Return (X, Y) of the center of cell containing provided text 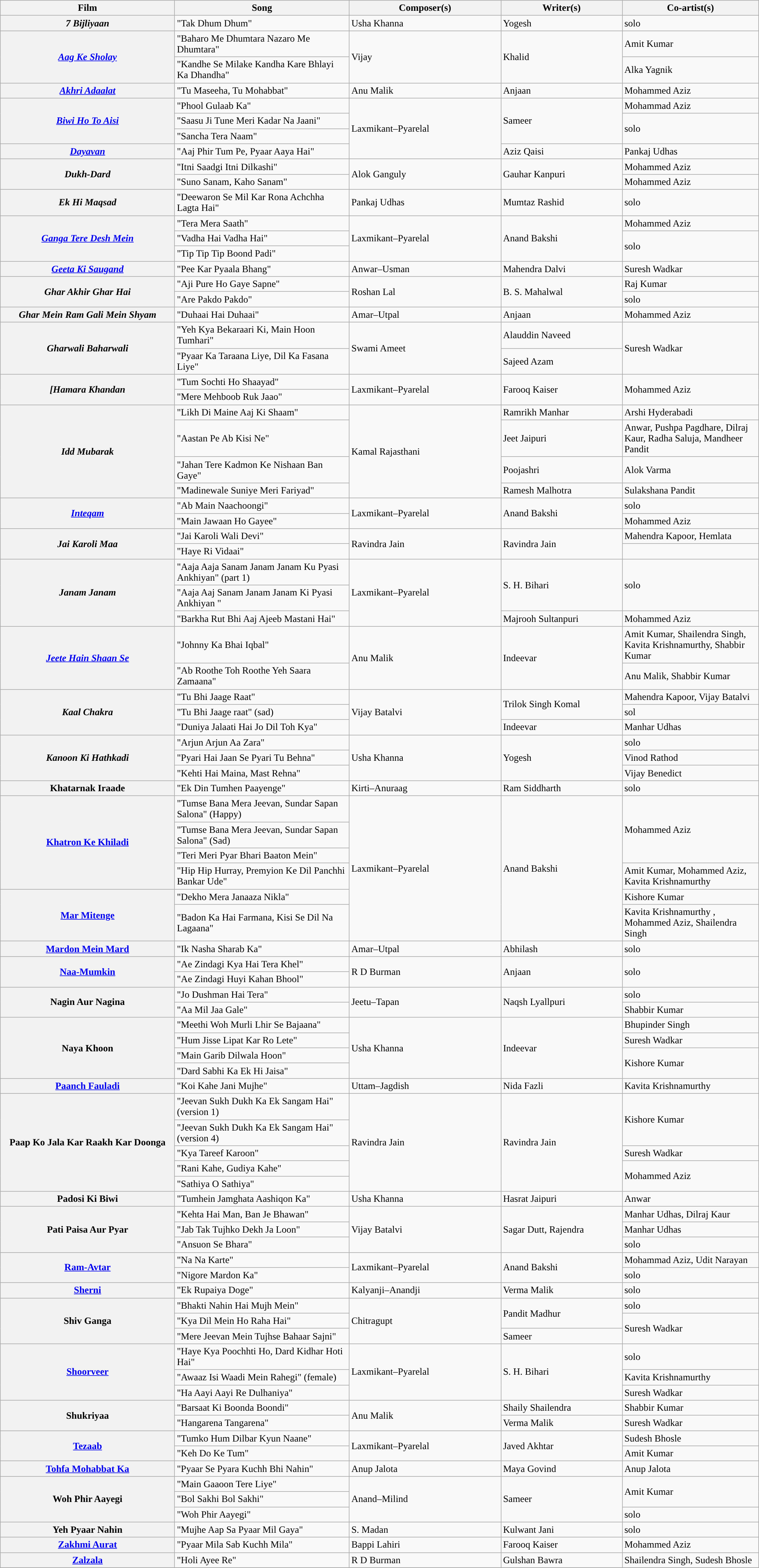
Chitragupt (425, 1321)
Anwar, Pushpa Pagdhare, Dilraj Kaur, Radha Saluja, Mandheer Pandit (690, 438)
Dukh-Dard (88, 174)
"Main Jawaan Ho Gayee" (262, 521)
"Barsaat Ki Boonda Boondi" (262, 1408)
"Tip Tip Tip Boond Padi" (262, 254)
"Likh Di Maine Aaj Ki Shaam" (262, 412)
Dayavan (88, 151)
Jeete Hain Shaan Se (88, 658)
Sudesh Bhosle (690, 1438)
"Jeevan Sukh Dukh Ka Ek Sangam Hai" (version 4) (262, 1133)
Gauhar Kanpuri (561, 174)
"Kandhe Se Milake Kandha Kare Bhlayi Ka Dhandha" (262, 70)
S. Madan (425, 1530)
Arshi Hyderabadi (690, 412)
Mohammad Aziz (690, 106)
Padosi Ki Biwi (88, 1199)
Song (262, 8)
Majrooh Sultanpuri (561, 619)
"Kya Tareef Karoon" (262, 1153)
"Tumse Bana Mera Jeevan, Sundar Sapan Salona" (Happy) (262, 808)
Ghar Akhir Ghar Hai (88, 292)
Naqsh Lyallpuri (561, 1002)
Composer(s) (425, 8)
Manhar Udhas, Dilraj Kaur (690, 1214)
"Tumse Bana Mera Jeevan, Sundar Sapan Salona" (Sad) (262, 835)
"Tu Bhi Jaage raat" (sad) (262, 712)
"Jeevan Sukh Dukh Ka Ek Sangam Hai" (version 1) (262, 1106)
"Madinewale Suniye Meri Fariyad" (262, 490)
Ramrikh Manhar (561, 412)
"Ab Roothe Toh Roothe Yeh Saara Zamaana" (262, 676)
"Hangarena Tangarena" (262, 1423)
"Tera Mera Saath" (262, 223)
Ghar Mein Ram Gali Mein Shyam (88, 315)
Ramesh Malhotra (561, 490)
"Nigore Mardon Ka" (262, 1275)
"Rani Kahe, Gudiya Kahe" (262, 1169)
Mahendra Dalvi (561, 269)
Alauddin Naveed (561, 335)
Kamal Rajasthani (425, 451)
Javed Akhtar (561, 1446)
"Aji Pure Ho Gaye Sapne" (262, 284)
Pati Paisa Aur Pyar (88, 1229)
Nagin Aur Nagina (88, 1002)
"Hip Hip Hurray, Premyion Ke Dil Panchhi Bankar Ude" (262, 876)
[Hamara Khandan (88, 389)
Co-artist(s) (690, 8)
Kulwant Jani (561, 1530)
B. S. Mahalwal (561, 292)
Aziz Qaisi (561, 151)
Abhilash (561, 949)
Roshan Lal (425, 292)
"Arjun Arjun Aa Zara" (262, 742)
"Keh Do Ke Tum" (262, 1454)
"Teri Meri Pyar Bhari Baaton Mein" (262, 856)
Jeet Jaipuri (561, 438)
"Na Na Karte" (262, 1260)
"Pyaar Mila Sab Kuchh Mila" (262, 1545)
"Badon Ka Hai Farmana, Kisi Se Dil Na Lagaana" (262, 923)
Mahendra Kapoor, Hemlata (690, 536)
Kaal Chakra (88, 712)
"Meethi Woh Murli Lhir Se Bajaana" (262, 1025)
Zalzala (88, 1560)
Mardon Mein Mard (88, 949)
7 Bijliyaan (88, 23)
"Saasu Ji Tune Meri Kadar Na Jaani" (262, 121)
"Holi Ayee Re" (262, 1560)
"Duniya Jalaati Hai Jo Dil Toh Kya" (262, 727)
Anu Malik, Shabbir Kumar (690, 676)
"Duhaai Hai Duhaai" (262, 315)
"Koi Kahe Jani Mujhe" (262, 1086)
"Phool Gulaab Ka" (262, 106)
Ram-Avtar (88, 1267)
"Kehta Hai Man, Ban Je Bhawan" (262, 1214)
Trilok Singh Komal (561, 704)
Nida Fazli (561, 1086)
Paap Ko Jala Kar Raakh Kar Doonga (88, 1142)
"Yeh Kya Bekaraari Ki, Main Hoon Tumhari" (262, 335)
Bhupinder Singh (690, 1025)
"Ha Aayi Aayi Re Dulhaniya" (262, 1392)
Shaily Shailendra (561, 1408)
"Johnny Ka Bhai Iqbal" (262, 645)
"Barkha Rut Bhi Aaj Ajeeb Mastani Hai" (262, 619)
Kavita Krishnamurthy , Mohammed Aziz, Shailendra Singh (690, 923)
Geeta Ki Saugand (88, 269)
"Tak Dhum Dhum" (262, 23)
Alok Ganguly (425, 174)
"Main Garib Dilwala Hoon" (262, 1055)
"Jo Dushman Hai Tera" (262, 995)
Vinod Rathod (690, 758)
"Kehti Hai Maina, Mast Rehna" (262, 773)
Anwar (690, 1199)
"Ik Nasha Sharab Ka" (262, 949)
"Haye Ri Vidaai" (262, 551)
Yeh Pyaar Nahin (88, 1530)
Alka Yagnik (690, 70)
Sulakshana Pandit (690, 490)
Naa-Mumkin (88, 972)
"Pyari Hai Jaan Se Pyari Tu Behna" (262, 758)
Swami Ameet (425, 348)
Shailendra Singh, Sudesh Bhosle (690, 1560)
"Ek Rupaiya Doge" (262, 1290)
"Baharo Me Dhumtara Nazaro Me Dhumtara" (262, 44)
"Awaaz Isi Waadi Mein Rahegi" (female) (262, 1377)
Ganga Tere Desh Mein (88, 238)
Jeetu–Tapan (425, 1002)
Pandit Madhur (561, 1313)
Mohammad Aziz, Udit Narayan (690, 1260)
"Jai Karoli Wali Devi" (262, 536)
"Mujhe Aap Sa Pyaar Mil Gaya" (262, 1530)
Kirti–Anuraag (425, 788)
"Tu Bhi Jaage Raat" (262, 697)
Sajeed Azam (561, 361)
Mumtaz Rashid (561, 203)
"Bol Sakhi Bol Sakhi" (262, 1499)
"Dard Sabhi Ka Ek Hi Jaisa" (262, 1071)
"Aa Mil Jaa Gale" (262, 1010)
Zakhmi Aurat (88, 1545)
Vijay Benedict (690, 773)
Vijay (425, 57)
Mar Mitenge (88, 915)
Naya Khoon (88, 1048)
Tohfa Mohabbat Ka (88, 1469)
"Tu Maseeha, Tu Mohabbat" (262, 90)
"Aaja Aaja Sanam Janam Janam Ku Pyasi Ankhiyan" (part 1) (262, 572)
Bappi Lahiri (425, 1545)
Anwar–Usman (425, 269)
"Hum Jisse Lipat Kar Ro Lete" (262, 1040)
"Main Gaaoon Tere Liye" (262, 1484)
Ram Siddharth (561, 788)
Janam Janam (88, 593)
"Ab Main Naachoongi" (262, 505)
"Tumko Hum Dilbar Kyun Naane" (262, 1438)
"Ae Zindagi Kya Hai Tera Khel" (262, 964)
"Vadha Hai Vadha Hai" (262, 239)
"Bhakti Nahin Hai Mujh Mein" (262, 1305)
"Aastan Pe Ab Kisi Ne" (262, 438)
Amit Kumar, Mohammed Aziz, Kavita Krishnamurthy (690, 876)
Khatron Ke Khiladi (88, 842)
Kanoon Ki Hathkadi (88, 758)
Sagar Dutt, Rajendra (561, 1229)
"Kya Dil Mein Ho Raha Hai" (262, 1321)
Writer(s) (561, 8)
"Are Pakdo Pakdo" (262, 299)
Gulshan Bawra (561, 1560)
Gharwali Baharwali (88, 348)
Kalyanji–Anandji (425, 1290)
"Pyaar Se Pyara Kuchh Bhi Nahin" (262, 1469)
"Itni Saadgi Itni Dilkashi" (262, 166)
"Jahan Tere Kadmon Ke Nishaan Ban Gaye" (262, 470)
"Mere Mehboob Ruk Jaao" (262, 397)
Jai Karoli Maa (88, 544)
"Aaj Phir Tum Pe, Pyaar Aaya Hai" (262, 151)
Biwi Ho To Aisi (88, 121)
Poojashri (561, 470)
Shoorveer (88, 1372)
Amit Kumar, Shailendra Singh, Kavita Krishnamurthy, Shabbir Kumar (690, 645)
"Tum Sochti Ho Shaayad" (262, 382)
"Haye Kya Poochhti Ho, Dard Kidhar Hoti Hai" (262, 1357)
Shiv Ganga (88, 1321)
Ek Hi Maqsad (88, 203)
Khalid (561, 57)
Film (88, 8)
Khatarnak Iraade (88, 788)
Maya Govind (561, 1469)
"Ek Din Tumhen Paayenge" (262, 788)
"Ae Zindagi Huyi Kahan Bhool" (262, 979)
"Dekho Mera Janaaza Nikla" (262, 897)
"Pee Kar Pyaala Bhang" (262, 269)
"Mere Jeevan Mein Tujhse Bahaar Sajni" (262, 1336)
Inteqam (88, 513)
Hasrat Jaipuri (561, 1199)
"Deewaron Se Mil Kar Rona Achchha Lagta Hai" (262, 203)
"Aaja Aaj Sanam Janam Janam Ki Pyasi Ankhiyan " (262, 598)
"Sathiya O Sathiya" (262, 1184)
Mahendra Kapoor, Vijay Batalvi (690, 697)
Uttam–Jagdish (425, 1086)
Paanch Fauladi (88, 1086)
"Tumhein Jamghata Aashiqon Ka" (262, 1199)
Raj Kumar (690, 284)
Akhri Adaalat (88, 90)
"Ansuon Se Bhara" (262, 1245)
sol (690, 712)
Woh Phir Aayegi (88, 1499)
Tezaab (88, 1446)
Alok Varma (690, 470)
"Woh Phir Aayegi" (262, 1514)
"Suno Sanam, Kaho Sanam" (262, 182)
"Jab Tak Tujhko Dekh Ja Loon" (262, 1229)
"Pyaar Ka Taraana Liye, Dil Ka Fasana Liye" (262, 361)
Shukriyaa (88, 1416)
Aag Ke Sholay (88, 57)
Anand–Milind (425, 1499)
Sherni (88, 1290)
"Sancha Tera Naam" (262, 136)
Idd Mubarak (88, 451)
